Return the (x, y) coordinate for the center point of the cell that contains the specified text.  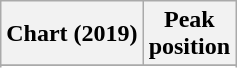
Chart (2019) (72, 34)
Peakposition (189, 34)
